Find where the given text appears and provide that cell's center as [X, Y] coordinate. 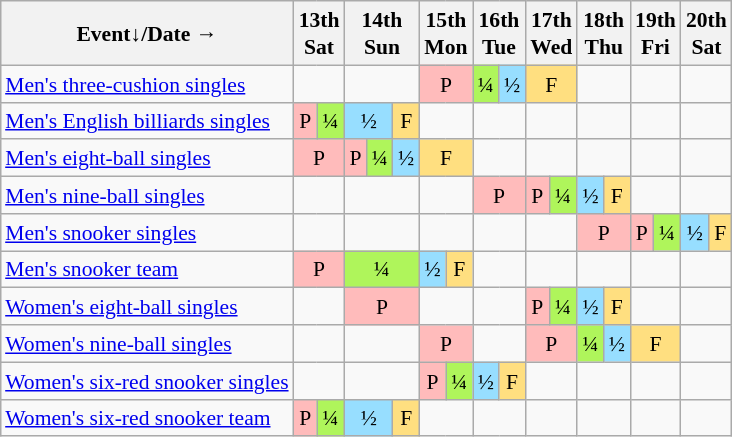
18thThu [604, 33]
19thFri [656, 33]
13thSat [320, 33]
Women's eight-ball singles [146, 306]
Event↓/Date → [146, 33]
17thWed [551, 33]
Men's nine-ball singles [146, 194]
14thSun [382, 33]
Men's three-cushion singles [146, 84]
Women's nine-ball singles [146, 344]
16thTue [500, 33]
20thSat [706, 33]
Men's English billiards singles [146, 120]
Men's snooker singles [146, 232]
Women's six-red snooker singles [146, 380]
15thMon [446, 33]
Women's six-red snooker team [146, 418]
Men's eight-ball singles [146, 158]
Men's snooker team [146, 268]
